Determine the (x, y) coordinate at the center of the cell enclosing the given text.  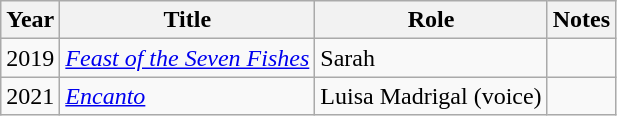
Notes (581, 20)
Encanto (188, 96)
Role (431, 20)
2019 (30, 58)
Sarah (431, 58)
2021 (30, 96)
Title (188, 20)
Feast of the Seven Fishes (188, 58)
Luisa Madrigal (voice) (431, 96)
Year (30, 20)
